From the cell containing the given text, extract its center point as [x, y] coordinate. 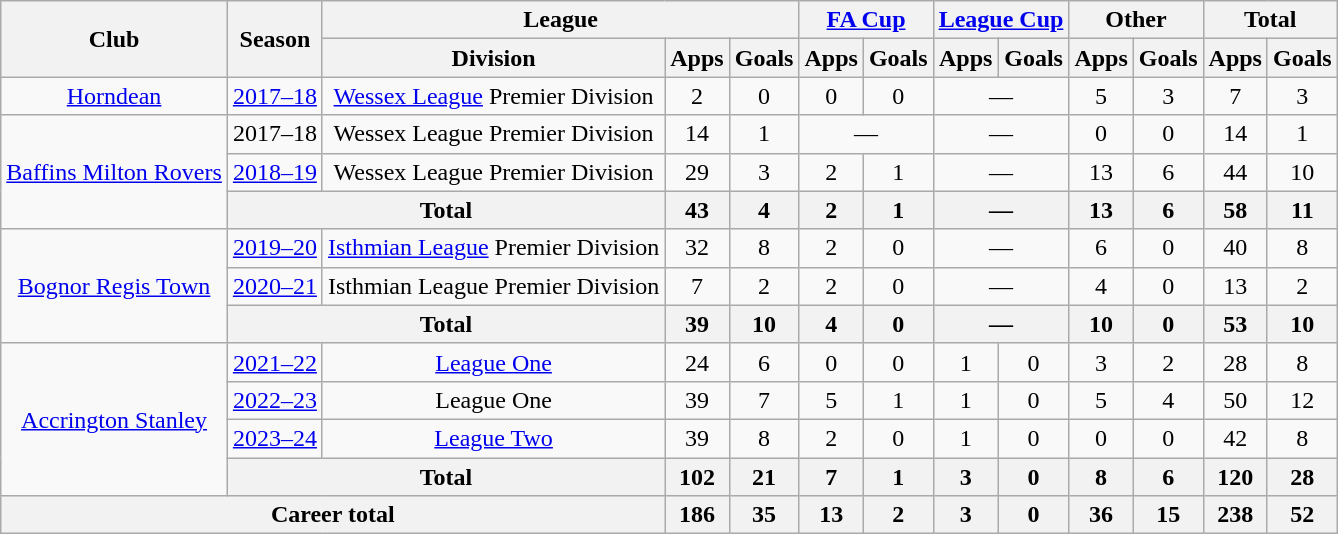
58 [1235, 210]
2020–21 [274, 286]
Accrington Stanley [114, 419]
12 [1302, 400]
35 [764, 515]
Baffins Milton Rovers [114, 172]
29 [697, 172]
42 [1235, 438]
2023–24 [274, 438]
44 [1235, 172]
FA Cup [866, 20]
120 [1235, 477]
League Cup [1001, 20]
League [560, 20]
102 [697, 477]
2018–19 [274, 172]
Division [493, 58]
238 [1235, 515]
Bognor Regis Town [114, 286]
32 [697, 248]
24 [697, 362]
186 [697, 515]
15 [1168, 515]
Other [1136, 20]
52 [1302, 515]
11 [1302, 210]
40 [1235, 248]
Season [274, 39]
2021–22 [274, 362]
36 [1101, 515]
League Two [493, 438]
2022–23 [274, 400]
2019–20 [274, 248]
Career total [333, 515]
43 [697, 210]
Horndean [114, 96]
50 [1235, 400]
Club [114, 39]
21 [764, 477]
53 [1235, 324]
